Output the (x, y) coordinate of the center of the cell containing the given text.  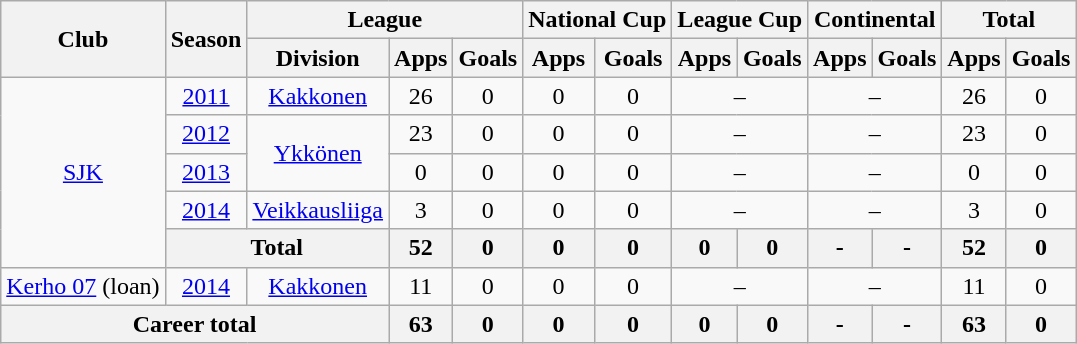
Division (318, 58)
National Cup (598, 20)
SJK (83, 172)
Club (83, 39)
Career total (195, 324)
Kerho 07 (loan) (83, 286)
League Cup (740, 20)
Continental (875, 20)
Season (206, 39)
2013 (206, 172)
Ykkönen (318, 153)
League (385, 20)
2012 (206, 134)
Veikkausliiga (318, 210)
2011 (206, 96)
